Output the [X, Y] coordinate of the center of the cell containing the given text.  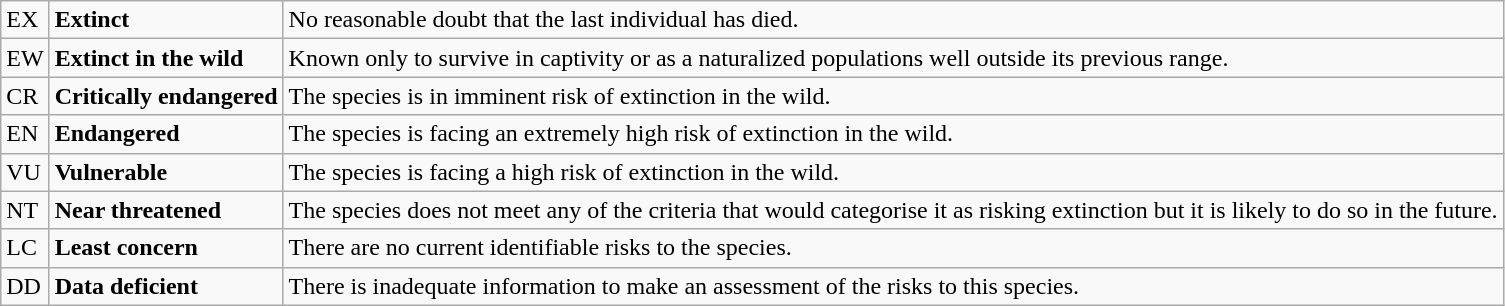
NT [25, 210]
Near threatened [166, 210]
Extinct [166, 20]
Data deficient [166, 286]
EN [25, 134]
LC [25, 248]
The species does not meet any of the criteria that would categorise it as risking extinction but it is likely to do so in the future. [893, 210]
The species is in imminent risk of extinction in the wild. [893, 96]
Known only to survive in captivity or as a naturalized populations well outside its previous range. [893, 58]
Extinct in the wild [166, 58]
There is inadequate information to make an assessment of the risks to this species. [893, 286]
EW [25, 58]
No reasonable doubt that the last individual has died. [893, 20]
There are no current identifiable risks to the species. [893, 248]
Critically endangered [166, 96]
DD [25, 286]
Least concern [166, 248]
CR [25, 96]
Endangered [166, 134]
VU [25, 172]
Vulnerable [166, 172]
The species is facing an extremely high risk of extinction in the wild. [893, 134]
EX [25, 20]
The species is facing a high risk of extinction in the wild. [893, 172]
